Scan for the cell matching the given text and deliver its [X, Y] coordinate at center. 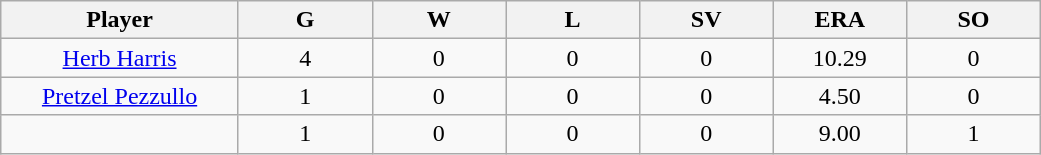
Pretzel Pezzullo [120, 96]
9.00 [840, 134]
W [439, 20]
SV [706, 20]
Herb Harris [120, 58]
SO [974, 20]
10.29 [840, 58]
G [305, 20]
ERA [840, 20]
Player [120, 20]
4.50 [840, 96]
4 [305, 58]
L [573, 20]
